Pinpoint the cell where the given text exists, returning its [x, y] midpoint coordinate. 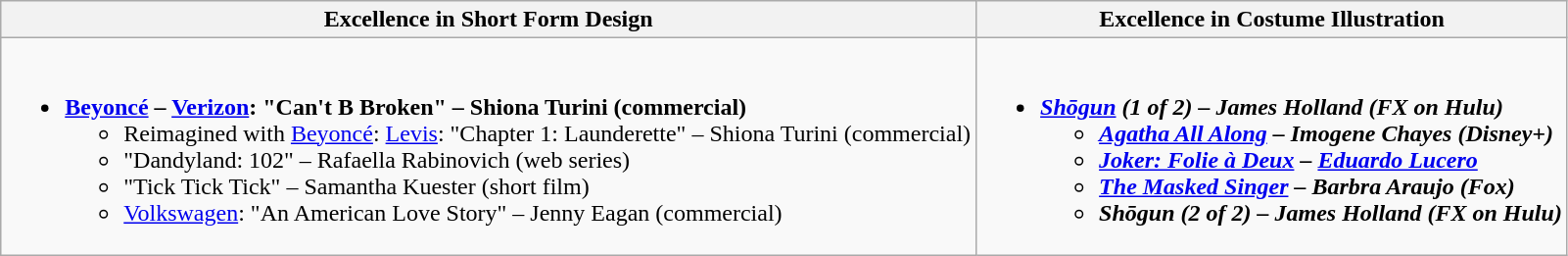
Excellence in Short Form Design [489, 20]
Excellence in Costume Illustration [1272, 20]
